Capture the cell that displays the provided text and extract its [X, Y] central coordinate. 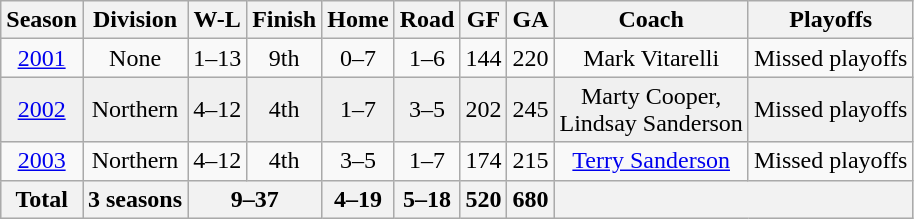
Home [358, 20]
5–18 [427, 199]
1–6 [427, 58]
2003 [42, 161]
520 [484, 199]
2002 [42, 110]
2001 [42, 58]
245 [530, 110]
Road [427, 20]
Division [134, 20]
9–37 [255, 199]
680 [530, 199]
3 seasons [134, 199]
1–13 [218, 58]
GF [484, 20]
0–7 [358, 58]
Season [42, 20]
Mark Vitarelli [651, 58]
Terry Sanderson [651, 161]
215 [530, 161]
GA [530, 20]
4–19 [358, 199]
220 [530, 58]
Marty Cooper,Lindsay Sanderson [651, 110]
144 [484, 58]
Total [42, 199]
Finish [284, 20]
174 [484, 161]
None [134, 58]
Coach [651, 20]
Playoffs [830, 20]
202 [484, 110]
W-L [218, 20]
9th [284, 58]
